Find where the given text appears and provide that cell's center as [x, y] coordinate. 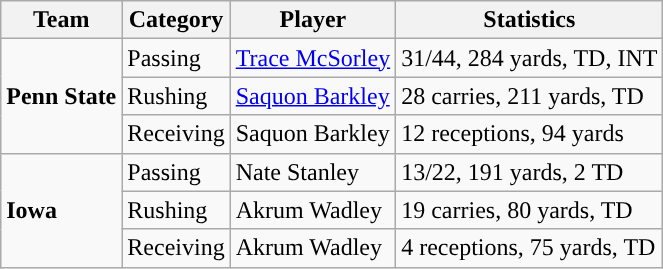
Category [176, 20]
4 receptions, 75 yards, TD [530, 248]
13/22, 191 yards, 2 TD [530, 172]
Iowa [62, 210]
Penn State [62, 96]
12 receptions, 94 yards [530, 134]
28 carries, 211 yards, TD [530, 96]
19 carries, 80 yards, TD [530, 210]
31/44, 284 yards, TD, INT [530, 58]
Statistics [530, 20]
Nate Stanley [312, 172]
Player [312, 20]
Trace McSorley [312, 58]
Team [62, 20]
